Scan for the cell matching the given text and deliver its (x, y) coordinate at center. 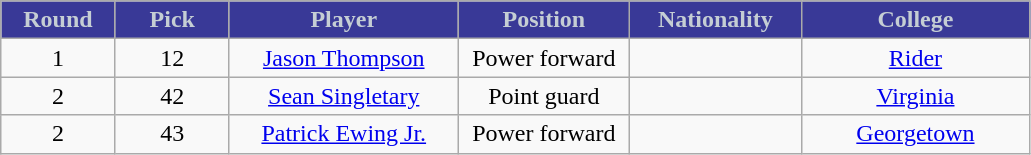
43 (172, 134)
Round (58, 20)
12 (172, 58)
Sean Singletary (344, 96)
42 (172, 96)
College (916, 20)
Pick (172, 20)
Position (544, 20)
Georgetown (916, 134)
Nationality (716, 20)
Virginia (916, 96)
1 (58, 58)
Patrick Ewing Jr. (344, 134)
Jason Thompson (344, 58)
Rider (916, 58)
Point guard (544, 96)
Player (344, 20)
